From the cell containing the given text, extract its center point as [x, y] coordinate. 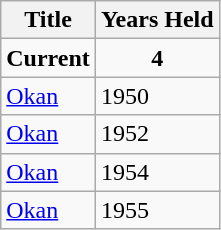
1955 [157, 210]
4 [157, 58]
1950 [157, 96]
1952 [157, 134]
1954 [157, 172]
Title [48, 20]
Years Held [157, 20]
Current [48, 58]
